Identify which cell holds the provided text, then report its [x, y] central coordinate. 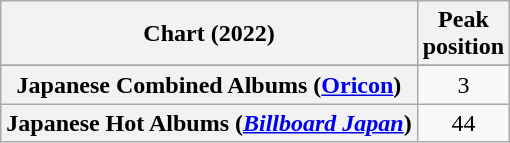
44 [463, 123]
3 [463, 85]
Peakposition [463, 34]
Chart (2022) [209, 34]
Japanese Hot Albums (Billboard Japan) [209, 123]
Japanese Combined Albums (Oricon) [209, 85]
